Locate the cell with the specified text and output its [x, y] center coordinate. 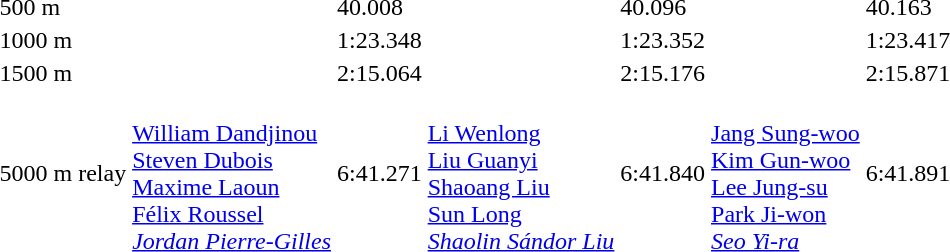
2:15.064 [379, 73]
1:23.352 [663, 40]
2:15.176 [663, 73]
1:23.348 [379, 40]
